Return [X, Y] of the center of cell containing provided text 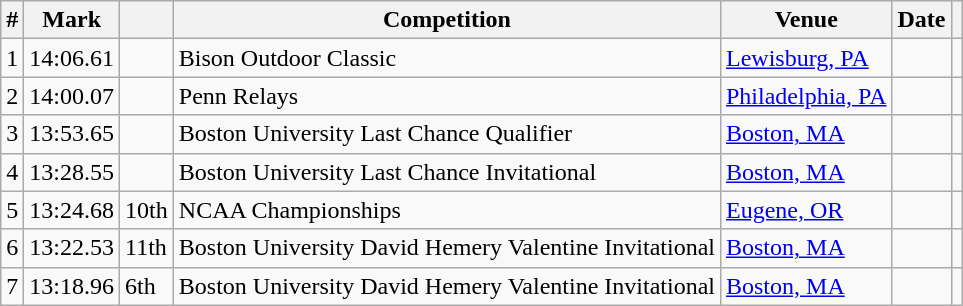
Penn Relays [446, 96]
Date [922, 20]
Boston University Last Chance Qualifier [446, 134]
2 [12, 96]
Boston University Last Chance Invitational [446, 172]
5 [12, 210]
Mark [72, 20]
# [12, 20]
6th [147, 286]
6 [12, 248]
Venue [806, 20]
Bison Outdoor Classic [446, 58]
14:06.61 [72, 58]
Eugene, OR [806, 210]
13:24.68 [72, 210]
NCAA Championships [446, 210]
Competition [446, 20]
Lewisburg, PA [806, 58]
4 [12, 172]
3 [12, 134]
1 [12, 58]
13:22.53 [72, 248]
Philadelphia, PA [806, 96]
11th [147, 248]
13:28.55 [72, 172]
14:00.07 [72, 96]
13:53.65 [72, 134]
10th [147, 210]
7 [12, 286]
13:18.96 [72, 286]
